Return the (x, y) coordinate for the center point of the cell that contains the specified text.  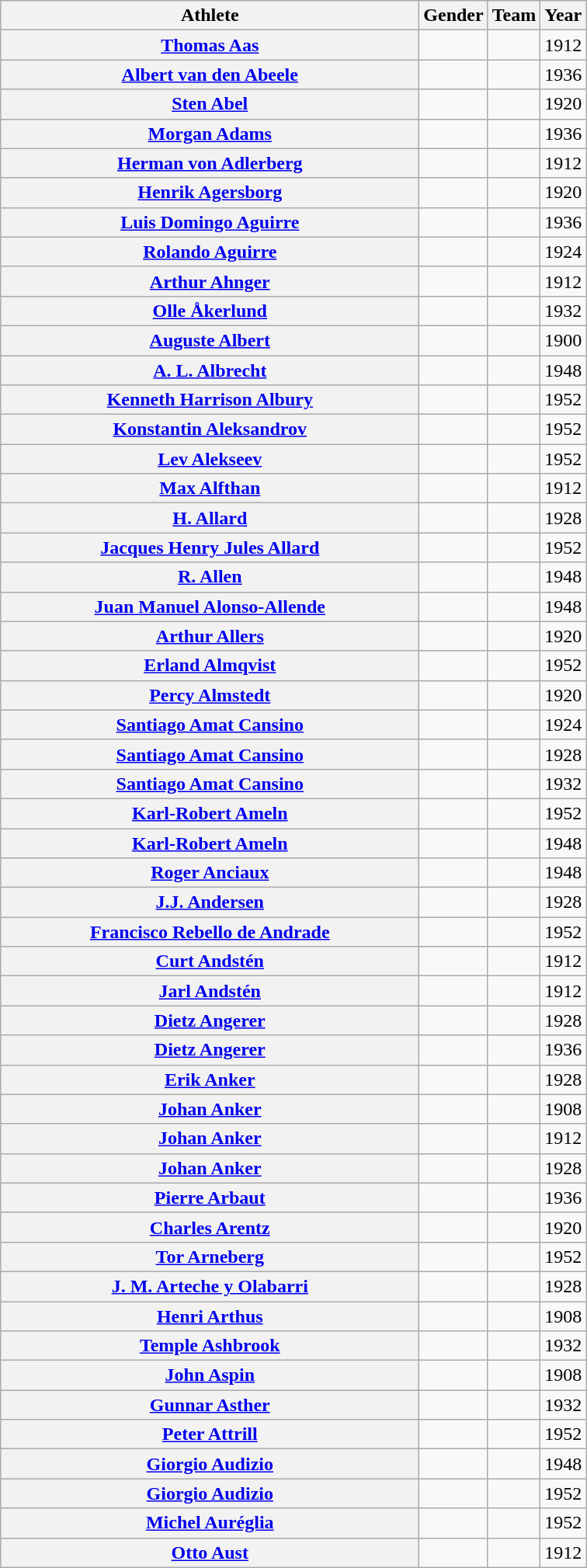
Roger Anciaux (210, 873)
Curt Andstén (210, 961)
Konstantin Aleksandrov (210, 429)
Temple Ashbrook (210, 1346)
Tor Arneberg (210, 1257)
Arthur Allers (210, 636)
Michel Auréglia (210, 1523)
Otto Aust (210, 1552)
Morgan Adams (210, 134)
Athlete (210, 16)
Arthur Ahnger (210, 281)
Erland Almqvist (210, 666)
Sten Abel (210, 104)
Henrik Agersborg (210, 193)
A. L. Albrecht (210, 370)
J.J. Andersen (210, 902)
Year (564, 16)
Rolando Aguirre (210, 252)
Max Alfthan (210, 488)
Percy Almstedt (210, 695)
Juan Manuel Alonso-Allende (210, 607)
Albert van den Abeele (210, 75)
Jarl Andstén (210, 991)
Erik Anker (210, 1080)
H. Allard (210, 518)
Charles Arentz (210, 1227)
Pierre Arbaut (210, 1198)
J. M. Arteche y Olabarri (210, 1286)
Thomas Aas (210, 45)
Team (514, 16)
Kenneth Harrison Albury (210, 400)
Jacques Henry Jules Allard (210, 548)
Francisco Rebello de Andrade (210, 932)
Auguste Albert (210, 340)
Lev Alekseev (210, 459)
Gunnar Asther (210, 1405)
Herman von Adlerberg (210, 163)
Henri Arthus (210, 1316)
Luis Domingo Aguirre (210, 222)
Gender (453, 16)
R. Allen (210, 577)
1900 (564, 340)
Olle Åkerlund (210, 311)
John Aspin (210, 1375)
Peter Attrill (210, 1434)
